Output the (X, Y) coordinate of the center of the cell containing the given text.  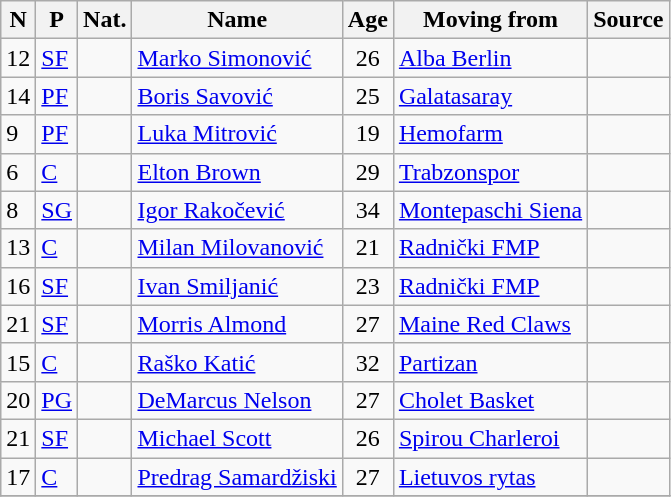
23 (368, 286)
9 (18, 134)
Nat. (105, 20)
Milan Milovanović (237, 248)
20 (18, 400)
15 (18, 362)
32 (368, 362)
6 (18, 172)
Name (237, 20)
29 (368, 172)
N (18, 20)
14 (18, 96)
19 (368, 134)
Maine Red Claws (490, 324)
Cholet Basket (490, 400)
Igor Rakočević (237, 210)
Hemofarm (490, 134)
8 (18, 210)
Michael Scott (237, 438)
13 (18, 248)
Marko Simonović (237, 58)
Source (628, 20)
Morris Almond (237, 324)
Alba Berlin (490, 58)
Boris Savović (237, 96)
Moving from (490, 20)
Raško Katić (237, 362)
SG (57, 210)
Luka Mitrović (237, 134)
Partizan (490, 362)
25 (368, 96)
16 (18, 286)
Elton Brown (237, 172)
17 (18, 477)
Trabzonspor (490, 172)
Predrag Samardžiski (237, 477)
12 (18, 58)
Spirou Charleroi (490, 438)
34 (368, 210)
Lietuvos rytas (490, 477)
Age (368, 20)
P (57, 20)
DeMarcus Nelson (237, 400)
Montepaschi Siena (490, 210)
Galatasaray (490, 96)
Ivan Smiljanić (237, 286)
PG (57, 400)
